Extract the (x, y) coordinate from the center of the cell holding the provided text.  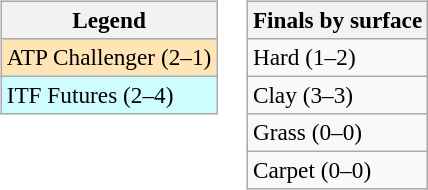
Carpet (0–0) (337, 171)
ITF Futures (2–4) (108, 95)
Legend (108, 20)
Finals by surface (337, 20)
Grass (0–0) (337, 133)
Hard (1–2) (337, 57)
ATP Challenger (2–1) (108, 57)
Clay (3–3) (337, 95)
